Find where the given text appears and provide that cell's center as (x, y) coordinate. 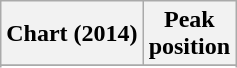
Chart (2014) (72, 34)
Peakposition (189, 34)
